Scan for the cell matching the given text and deliver its (X, Y) coordinate at center. 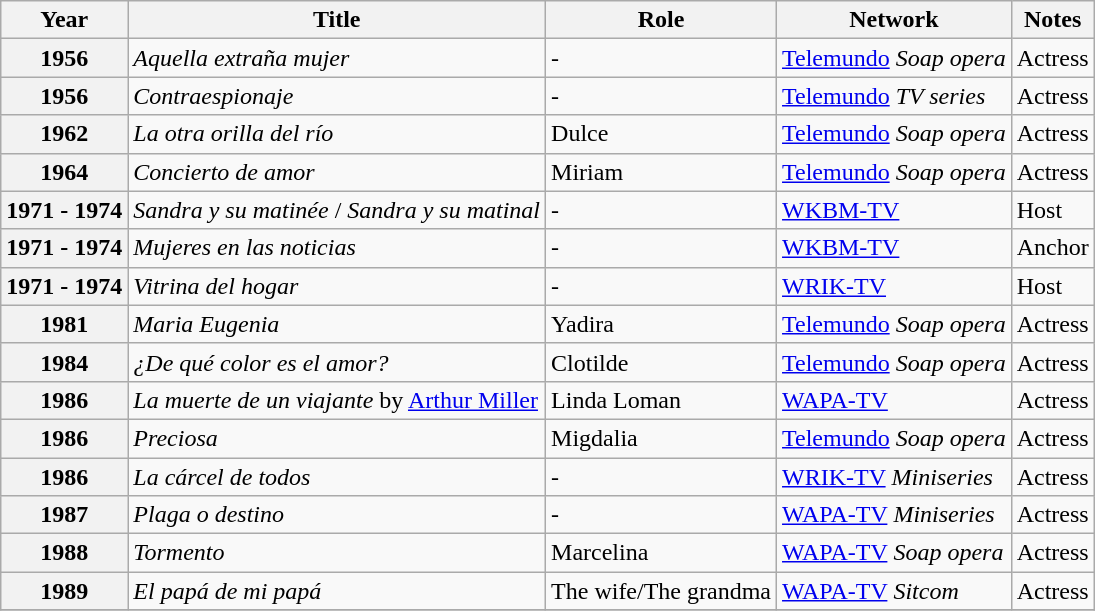
Vitrina del hogar (337, 286)
La muerte de un viajante by Arthur Miller (337, 400)
Anchor (1052, 248)
1988 (64, 553)
La cárcel de todos (337, 477)
Mujeres en las noticias (337, 248)
Migdalia (662, 438)
WAPA-TV Soap opera (894, 553)
WAPA-TV Sitcom (894, 591)
1984 (64, 362)
El papá de mi papá (337, 591)
Linda Loman (662, 400)
Plaga o destino (337, 515)
Sandra y su matinée / Sandra y su matinal (337, 210)
WAPA-TV (894, 400)
Preciosa (337, 438)
Title (337, 20)
¿De qué color es el amor? (337, 362)
Concierto de amor (337, 172)
Clotilde (662, 362)
Year (64, 20)
The wife/The grandma (662, 591)
Contraespionaje (337, 96)
Network (894, 20)
La otra orilla del río (337, 134)
Telemundo TV series (894, 96)
Notes (1052, 20)
1987 (64, 515)
Dulce (662, 134)
Role (662, 20)
1962 (64, 134)
Miriam (662, 172)
WRIK-TV (894, 286)
1989 (64, 591)
Maria Eugenia (337, 324)
Tormento (337, 553)
1981 (64, 324)
Yadira (662, 324)
Aquella extraña mujer (337, 58)
WRIK-TV Miniseries (894, 477)
Marcelina (662, 553)
1964 (64, 172)
WAPA-TV Miniseries (894, 515)
